For the text-containing cell, return its midpoint in (x, y) coordinate format. 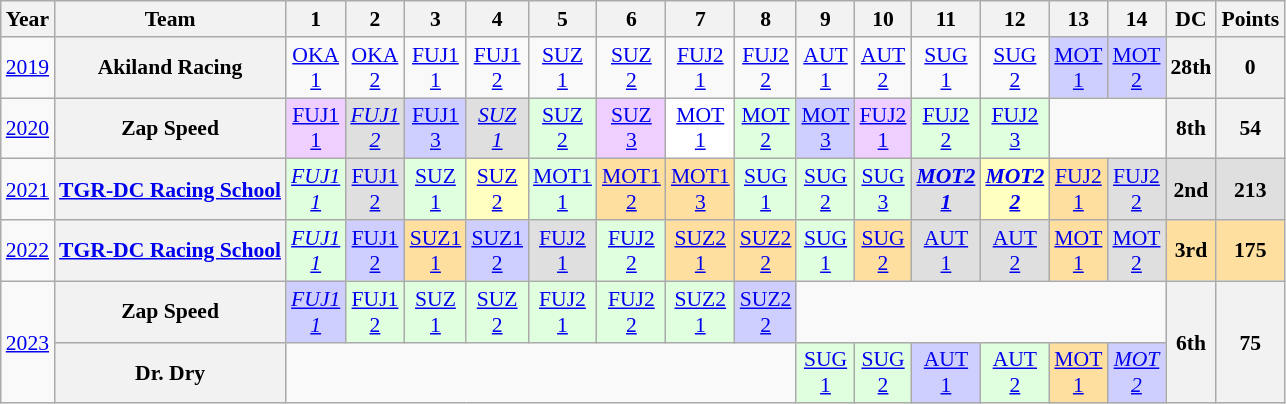
SUG3 (884, 190)
13 (1078, 19)
2023 (28, 342)
213 (1250, 190)
8th (1192, 128)
Year (28, 19)
MOT13 (700, 190)
2nd (1192, 190)
8 (766, 19)
Dr. Dry (170, 372)
2019 (28, 68)
2022 (28, 250)
7 (700, 19)
MOT11 (562, 190)
0 (1250, 68)
12 (1014, 19)
Team (170, 19)
OKA1 (316, 68)
2020 (28, 128)
2 (374, 19)
5 (562, 19)
FUJ23 (1014, 128)
SUZ3 (632, 128)
OKA2 (374, 68)
SUZ11 (436, 250)
Akiland Racing (170, 68)
MOT3 (825, 128)
10 (884, 19)
FUJ13 (436, 128)
6 (632, 19)
54 (1250, 128)
MOT21 (946, 190)
4 (497, 19)
Points (1250, 19)
14 (1136, 19)
3rd (1192, 250)
11 (946, 19)
SUZ12 (497, 250)
3 (436, 19)
DC (1192, 19)
MOT22 (1014, 190)
175 (1250, 250)
MOT12 (632, 190)
1 (316, 19)
75 (1250, 342)
6th (1192, 342)
28th (1192, 68)
2021 (28, 190)
9 (825, 19)
